For the text-containing cell, return its midpoint in (X, Y) coordinate format. 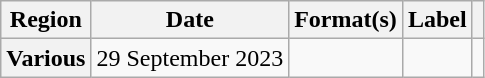
Label (437, 20)
Region (46, 20)
Various (46, 58)
Date (190, 20)
29 September 2023 (190, 58)
Format(s) (346, 20)
